Return the [X, Y] coordinate for the center point of the cell that contains the specified text.  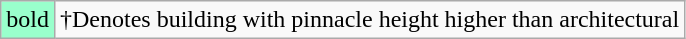
bold [28, 20]
†Denotes building with pinnacle height higher than architectural [369, 20]
